From the cell containing the given text, extract its center point as [X, Y] coordinate. 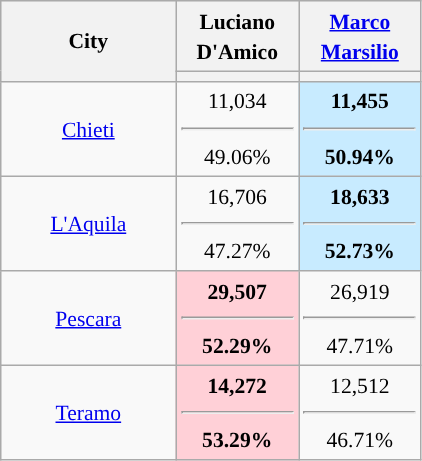
14,272 53.29% [238, 412]
11,034 49.06% [238, 128]
Luciano D'Amico [238, 36]
Marco Marsilio [360, 36]
29,507 52.29% [238, 318]
12,512 46.71% [360, 412]
Pescara [88, 318]
Teramo [88, 412]
16,706 47.27% [238, 224]
Chieti [88, 128]
26,919 47.71% [360, 318]
L'Aquila [88, 224]
11,455 50.94% [360, 128]
City [88, 41]
18,633 52.73% [360, 224]
